Detect which cell encompasses the target text, then output its (X, Y) center coordinate. 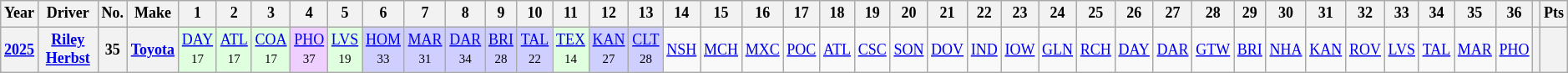
7 (425, 13)
11 (571, 13)
ROV (1366, 50)
10 (534, 13)
17 (802, 13)
2 (234, 13)
MXC (762, 50)
28 (1213, 13)
16 (762, 13)
Year (20, 13)
Make (152, 13)
22 (984, 13)
IND (984, 50)
KAN27 (609, 50)
DAY (1134, 50)
Toyota (152, 50)
18 (837, 13)
6 (384, 13)
24 (1058, 13)
31 (1326, 13)
MAR (1475, 50)
GTW (1213, 50)
LVS19 (346, 50)
BRI28 (501, 50)
DOV (948, 50)
PHO (1515, 50)
LVS (1401, 50)
PHO37 (309, 50)
2025 (20, 50)
No. (112, 13)
Pts (1555, 13)
23 (1020, 13)
ATL (837, 50)
CSC (872, 50)
BRI (1251, 50)
13 (646, 13)
34 (1436, 13)
TAL (1436, 50)
12 (609, 13)
KAN (1326, 50)
3 (271, 13)
POC (802, 50)
CLT28 (646, 50)
ATL17 (234, 50)
TAL22 (534, 50)
RCH (1095, 50)
DAR34 (466, 50)
NHA (1286, 50)
33 (1401, 13)
32 (1366, 13)
4 (309, 13)
IOW (1020, 50)
SON (908, 50)
TEX14 (571, 50)
30 (1286, 13)
21 (948, 13)
HOM33 (384, 50)
36 (1515, 13)
COA17 (271, 50)
DAY17 (197, 50)
20 (908, 13)
25 (1095, 13)
27 (1172, 13)
29 (1251, 13)
MCH (721, 50)
Riley Herbst (68, 50)
26 (1134, 13)
5 (346, 13)
8 (466, 13)
GLN (1058, 50)
14 (681, 13)
NSH (681, 50)
1 (197, 13)
Driver (68, 13)
19 (872, 13)
15 (721, 13)
DAR (1172, 50)
9 (501, 13)
MAR31 (425, 50)
